From the cell containing the given text, extract its center point as [x, y] coordinate. 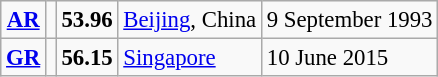
AR [24, 20]
53.96 [87, 20]
Beijing, China [190, 20]
GR [24, 58]
Singapore [190, 58]
10 June 2015 [349, 58]
56.15 [87, 58]
9 September 1993 [349, 20]
